Pinpoint the cell where the given text exists, returning its [X, Y] midpoint coordinate. 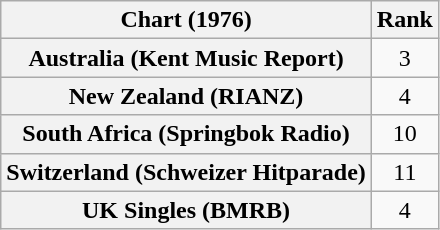
3 [404, 58]
UK Singles (BMRB) [186, 210]
Switzerland (Schweizer Hitparade) [186, 172]
10 [404, 134]
Australia (Kent Music Report) [186, 58]
Chart (1976) [186, 20]
South Africa (Springbok Radio) [186, 134]
Rank [404, 20]
New Zealand (RIANZ) [186, 96]
11 [404, 172]
